Detect which cell encompasses the target text, then output its [X, Y] center coordinate. 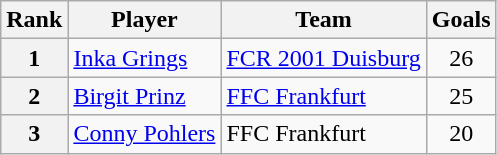
Goals [461, 20]
1 [34, 58]
Conny Pohlers [144, 134]
Rank [34, 20]
20 [461, 134]
2 [34, 96]
3 [34, 134]
FCR 2001 Duisburg [324, 58]
Inka Grings [144, 58]
Birgit Prinz [144, 96]
26 [461, 58]
25 [461, 96]
Team [324, 20]
Player [144, 20]
